For the text-containing cell, return its midpoint in [X, Y] coordinate format. 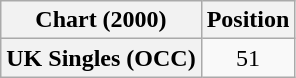
Position [248, 20]
Chart (2000) [101, 20]
51 [248, 58]
UK Singles (OCC) [101, 58]
